Determine the [X, Y] coordinate at the center of the cell enclosing the given text.  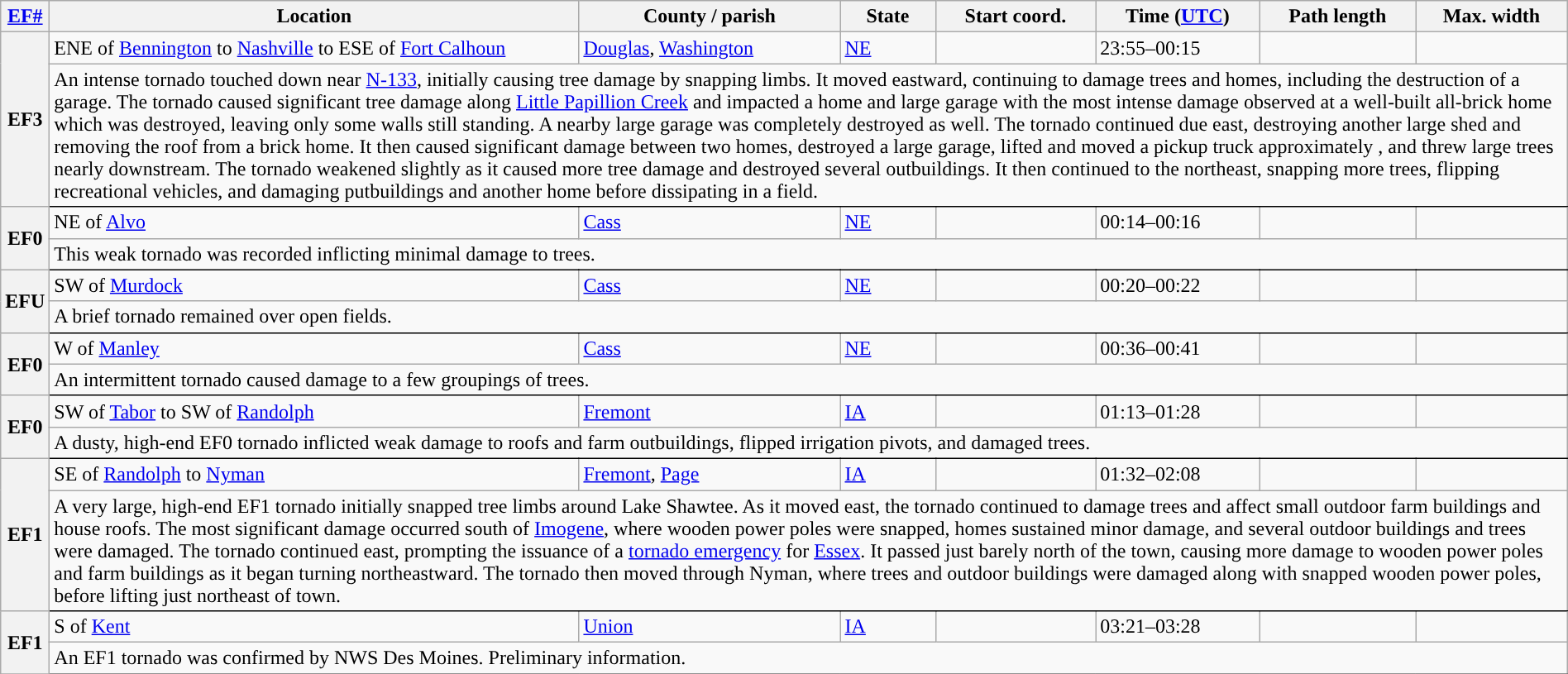
ENE of Bennington to Nashville to ESE of Fort Calhoun [314, 48]
Douglas, Washington [710, 48]
W of Manley [314, 348]
An EF1 tornado was confirmed by NWS Des Moines. Preliminary information. [809, 658]
State [888, 17]
Path length [1338, 17]
Max. width [1492, 17]
23:55–00:15 [1178, 48]
Union [710, 627]
An intermittent tornado caused damage to a few groupings of trees. [809, 380]
SE of Randolph to Nyman [314, 474]
00:36–00:41 [1178, 348]
A brief tornado remained over open fields. [809, 317]
01:13–01:28 [1178, 411]
SW of Tabor to SW of Randolph [314, 411]
Location [314, 17]
This weak tornado was recorded inflicting minimal damage to trees. [809, 254]
EFU [25, 301]
Fremont, Page [710, 474]
EF3 [25, 119]
00:20–00:22 [1178, 285]
SW of Murdock [314, 285]
S of Kent [314, 627]
Fremont [710, 411]
Time (UTC) [1178, 17]
03:21–03:28 [1178, 627]
EF# [25, 17]
County / parish [710, 17]
NE of Alvo [314, 222]
01:32–02:08 [1178, 474]
Start coord. [1016, 17]
A dusty, high-end EF0 tornado inflicted weak damage to roofs and farm outbuildings, flipped irrigation pivots, and damaged trees. [809, 442]
00:14–00:16 [1178, 222]
